Detect which cell encompasses the target text, then output its (X, Y) center coordinate. 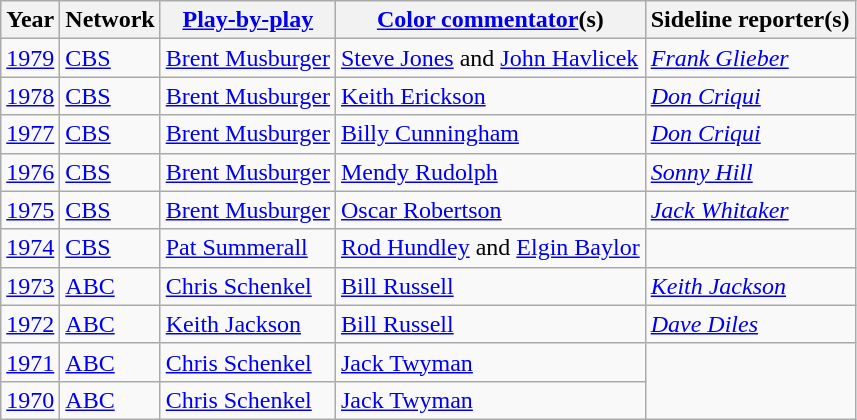
1979 (30, 58)
Jack Whitaker (750, 210)
Mendy Rudolph (490, 172)
1973 (30, 286)
Steve Jones and John Havlicek (490, 58)
1974 (30, 248)
Play-by-play (248, 20)
Sideline reporter(s) (750, 20)
1978 (30, 96)
Network (110, 20)
Pat Summerall (248, 248)
1970 (30, 400)
1976 (30, 172)
Oscar Robertson (490, 210)
Color commentator(s) (490, 20)
Billy Cunningham (490, 134)
Sonny Hill (750, 172)
1977 (30, 134)
Frank Glieber (750, 58)
Dave Diles (750, 324)
Rod Hundley and Elgin Baylor (490, 248)
1971 (30, 362)
1972 (30, 324)
1975 (30, 210)
Year (30, 20)
Keith Erickson (490, 96)
